From the cell containing the given text, extract its center point as [x, y] coordinate. 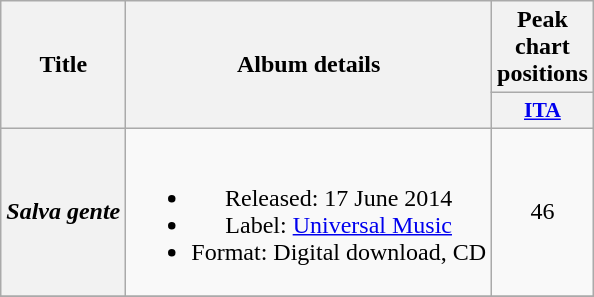
Album details [309, 65]
Title [64, 65]
Salva gente [64, 212]
46 [543, 212]
Peak chart positions [543, 47]
ITA [543, 111]
Released: 17 June 2014Label: Universal MusicFormat: Digital download, CD [309, 212]
